Provide the [x, y] coordinate of the cell's center where the given text is located.  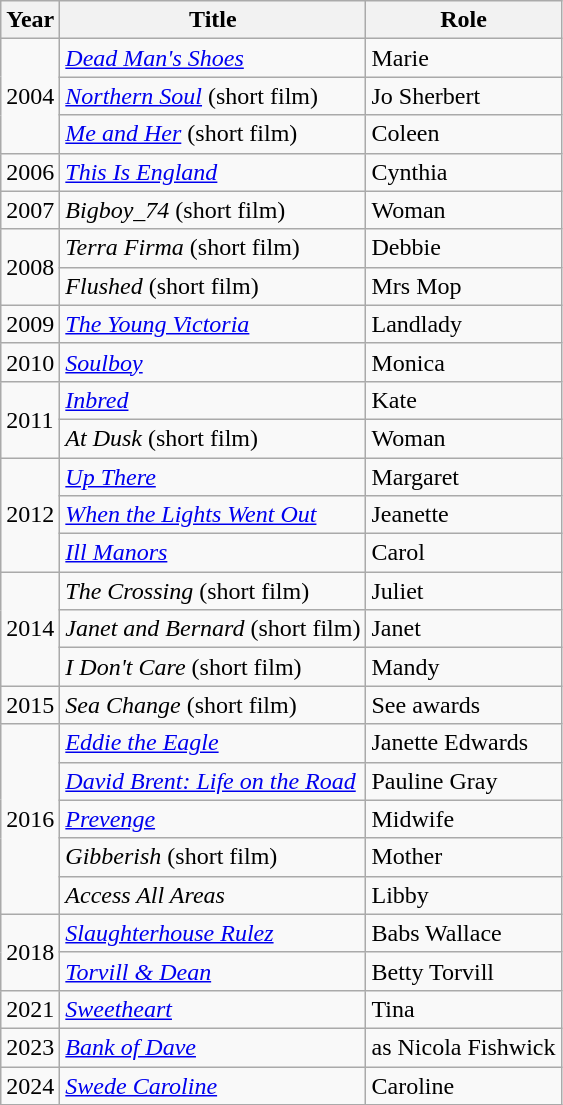
I Don't Care (short film) [213, 667]
2024 [30, 1085]
Coleen [464, 134]
David Brent: Life on the Road [213, 781]
2006 [30, 172]
Janette Edwards [464, 743]
Sea Change (short film) [213, 705]
Prevenge [213, 819]
Torvill & Dean [213, 971]
This Is England [213, 172]
as Nicola Fishwick [464, 1047]
2004 [30, 96]
Dead Man's Shoes [213, 58]
Gibberish (short film) [213, 857]
Juliet [464, 591]
See awards [464, 705]
Tina [464, 1009]
Mother [464, 857]
Title [213, 20]
Up There [213, 477]
Role [464, 20]
Babs Wallace [464, 933]
Carol [464, 553]
Me and Her (short film) [213, 134]
2011 [30, 419]
Northern Soul (short film) [213, 96]
2012 [30, 515]
Jo Sherbert [464, 96]
Bank of Dave [213, 1047]
Sweetheart [213, 1009]
At Dusk (short film) [213, 438]
Jeanette [464, 515]
Eddie the Eagle [213, 743]
Monica [464, 362]
The Young Victoria [213, 324]
Caroline [464, 1085]
Pauline Gray [464, 781]
Bigboy_74 (short film) [213, 210]
Mrs Mop [464, 286]
Kate [464, 400]
Debbie [464, 248]
Landlady [464, 324]
2010 [30, 362]
Cynthia [464, 172]
2008 [30, 267]
Mandy [464, 667]
2015 [30, 705]
Soulboy [213, 362]
Libby [464, 895]
Margaret [464, 477]
2014 [30, 629]
Terra Firma (short film) [213, 248]
Slaughterhouse Rulez [213, 933]
Inbred [213, 400]
Flushed (short film) [213, 286]
2009 [30, 324]
Access All Areas [213, 895]
When the Lights Went Out [213, 515]
Midwife [464, 819]
Marie [464, 58]
The Crossing (short film) [213, 591]
Swede Caroline [213, 1085]
2018 [30, 952]
2021 [30, 1009]
2023 [30, 1047]
2016 [30, 819]
Ill Manors [213, 553]
Betty Torvill [464, 971]
Janet and Bernard (short film) [213, 629]
Year [30, 20]
2007 [30, 210]
Janet [464, 629]
